Capture the cell that displays the provided text and extract its (x, y) central coordinate. 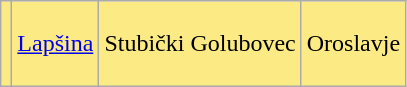
Lapšina (56, 44)
Stubički Golubovec (200, 44)
Oroslavje (353, 44)
